Return (x, y) of the center of cell containing provided text 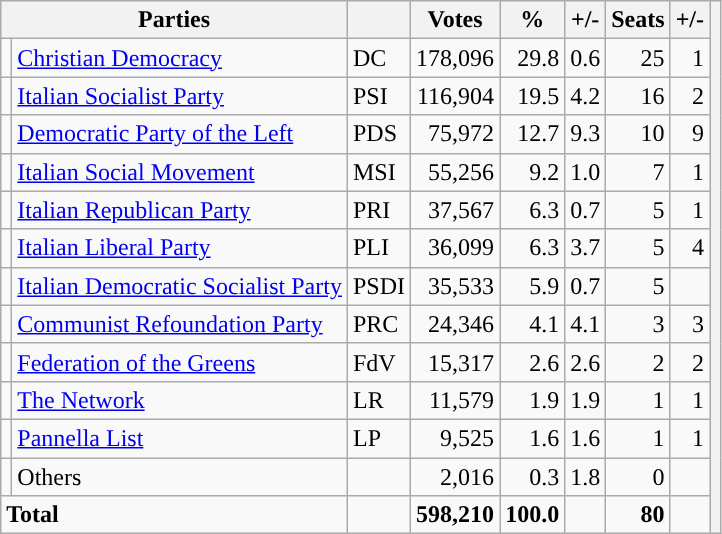
0.6 (586, 58)
9 (690, 134)
9,525 (456, 438)
19.5 (532, 96)
Seats (638, 20)
25 (638, 58)
0.3 (532, 477)
LR (378, 400)
4 (690, 248)
2,016 (456, 477)
MSI (378, 172)
Italian Democratic Socialist Party (180, 286)
Others (180, 477)
1.0 (586, 172)
PRC (378, 324)
PSI (378, 96)
The Network (180, 400)
Parties (174, 20)
Christian Democracy (180, 58)
Italian Liberal Party (180, 248)
29.8 (532, 58)
178,096 (456, 58)
36,099 (456, 248)
PSDI (378, 286)
Pannella List (180, 438)
Total (174, 515)
Italian Republican Party (180, 210)
PDS (378, 134)
15,317 (456, 362)
Democratic Party of the Left (180, 134)
12.7 (532, 134)
55,256 (456, 172)
37,567 (456, 210)
11,579 (456, 400)
LP (378, 438)
116,904 (456, 96)
1.8 (586, 477)
PLI (378, 248)
3.7 (586, 248)
DC (378, 58)
4.2 (586, 96)
0 (638, 477)
PRI (378, 210)
Federation of the Greens (180, 362)
35,533 (456, 286)
9.2 (532, 172)
10 (638, 134)
FdV (378, 362)
Communist Refoundation Party (180, 324)
75,972 (456, 134)
598,210 (456, 515)
100.0 (532, 515)
Italian Socialist Party (180, 96)
16 (638, 96)
7 (638, 172)
80 (638, 515)
9.3 (586, 134)
Italian Social Movement (180, 172)
% (532, 20)
5.9 (532, 286)
Votes (456, 20)
24,346 (456, 324)
